Provide the [X, Y] coordinate of the cell's center where the given text is located.  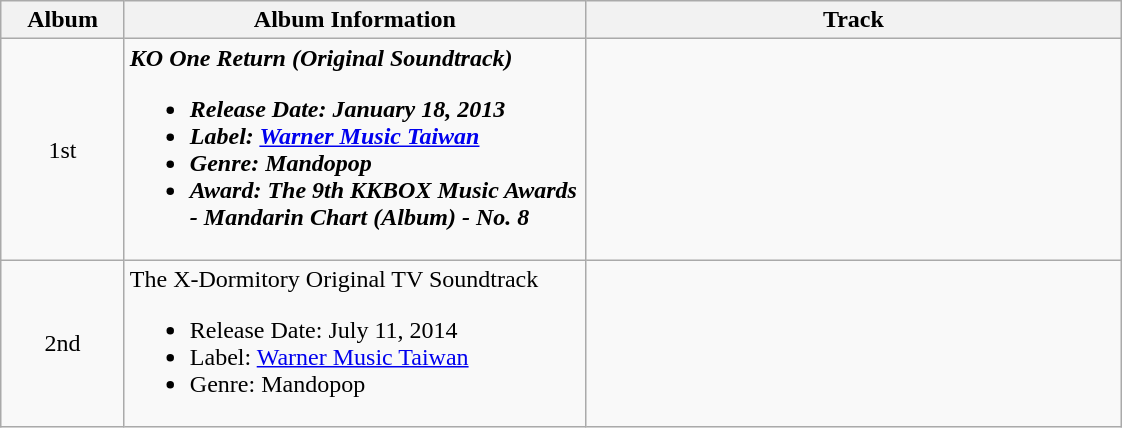
Track [853, 20]
2nd [63, 344]
Album [63, 20]
1st [63, 150]
The X-Dormitory Original TV SoundtrackRelease Date: July 11, 2014Label: Warner Music TaiwanGenre: Mandopop [354, 344]
Album Information [354, 20]
